Extract the (x, y) coordinate from the center of the cell holding the provided text.  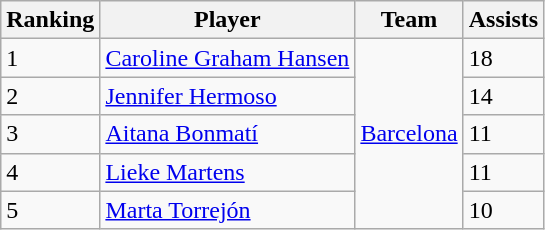
2 (50, 96)
Marta Torrejón (228, 210)
Jennifer Hermoso (228, 96)
1 (50, 58)
Aitana Bonmatí (228, 134)
18 (503, 58)
Lieke Martens (228, 172)
3 (50, 134)
Ranking (50, 20)
Caroline Graham Hansen (228, 58)
Assists (503, 20)
5 (50, 210)
10 (503, 210)
4 (50, 172)
14 (503, 96)
Team (409, 20)
Player (228, 20)
Barcelona (409, 134)
